Determine the [x, y] coordinate at the center of the cell enclosing the given text.  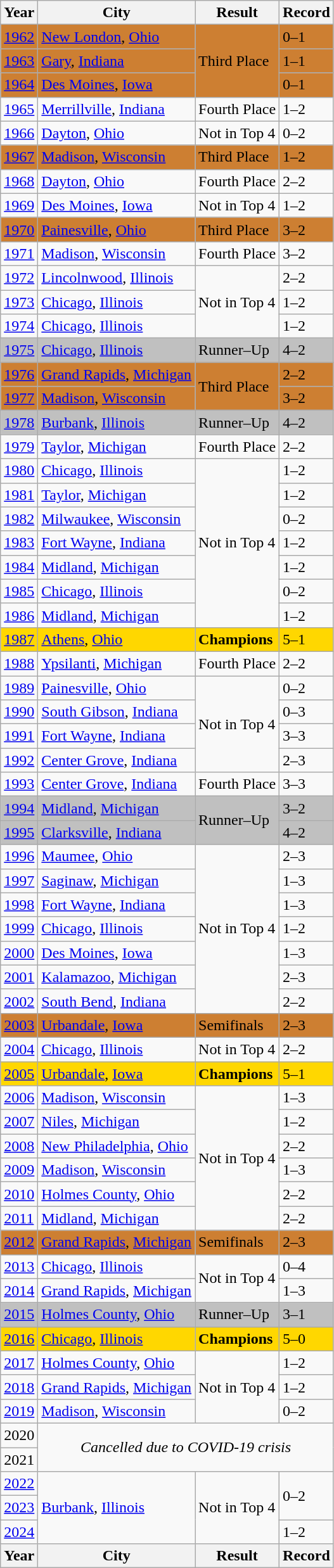
Ypsilanti, Michigan [117, 663]
0–4 [307, 1266]
2014 [19, 1291]
1987 [19, 639]
2012 [19, 1242]
2021 [19, 1459]
1991 [19, 736]
1997 [19, 881]
Maumee, Ohio [117, 857]
1981 [19, 495]
1983 [19, 543]
1998 [19, 905]
2004 [19, 1049]
2016 [19, 1339]
South Bend, Indiana [117, 1001]
1996 [19, 857]
2008 [19, 1146]
1988 [19, 663]
Cancelled due to COVID-19 crisis [186, 1447]
1965 [19, 109]
1980 [19, 471]
1978 [19, 423]
South Gibson, Indiana [117, 712]
Lincolnwood, Illinois [117, 277]
Saginaw, Michigan [117, 881]
1982 [19, 519]
New London, Ohio [117, 37]
1985 [19, 591]
Milwaukee, Wisconsin [117, 519]
1977 [19, 398]
2023 [19, 1508]
Merrillville, Indiana [117, 109]
2009 [19, 1170]
2002 [19, 1001]
2020 [19, 1435]
2003 [19, 1025]
2007 [19, 1122]
New Philadelphia, Ohio [117, 1146]
2006 [19, 1098]
1967 [19, 157]
1969 [19, 205]
2000 [19, 953]
2018 [19, 1387]
1992 [19, 760]
5–0 [307, 1339]
1995 [19, 832]
Kalamazoo, Michigan [117, 977]
Gary, Indiana [117, 61]
1984 [19, 567]
1966 [19, 133]
1973 [19, 302]
1962 [19, 37]
1999 [19, 929]
1974 [19, 326]
2024 [19, 1532]
1993 [19, 784]
1989 [19, 687]
2017 [19, 1363]
Athens, Ohio [117, 639]
1964 [19, 85]
1976 [19, 374]
3–1 [307, 1315]
1975 [19, 350]
2011 [19, 1218]
2005 [19, 1074]
1963 [19, 61]
1970 [19, 229]
2019 [19, 1411]
1–1 [307, 61]
0–3 [307, 712]
1986 [19, 615]
Clarksville, Indiana [117, 832]
1990 [19, 712]
2010 [19, 1194]
1994 [19, 808]
2022 [19, 1484]
2015 [19, 1315]
2013 [19, 1266]
1972 [19, 277]
1979 [19, 447]
1968 [19, 181]
1971 [19, 253]
Niles, Michigan [117, 1122]
2001 [19, 977]
